Determine the (X, Y) coordinate at the center of the cell enclosing the given text.  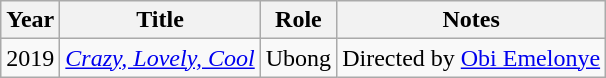
Crazy, Lovely, Cool (160, 58)
Notes (472, 20)
2019 (30, 58)
Role (298, 20)
Year (30, 20)
Directed by Obi Emelonye (472, 58)
Title (160, 20)
Ubong (298, 58)
